Detect which cell encompasses the target text, then output its [X, Y] center coordinate. 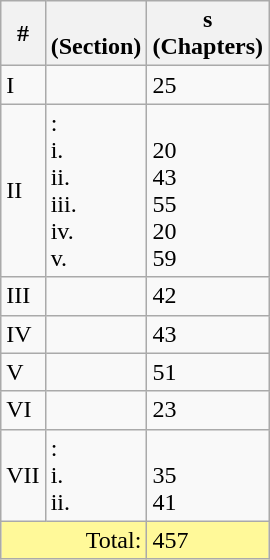
s(Chapters) [208, 34]
2043552059 [208, 190]
:i. ii. [96, 475]
51 [208, 372]
III [23, 296]
IV [23, 334]
457 [208, 540]
VII [23, 475]
I [23, 85]
23 [208, 410]
Total: [74, 540]
(Section) [96, 34]
25 [208, 85]
II [23, 190]
42 [208, 296]
3541 [208, 475]
VI [23, 410]
:i. ii. iii. iv. v. [96, 190]
V [23, 372]
43 [208, 334]
# [23, 34]
